Scan for the cell matching the given text and deliver its [X, Y] coordinate at center. 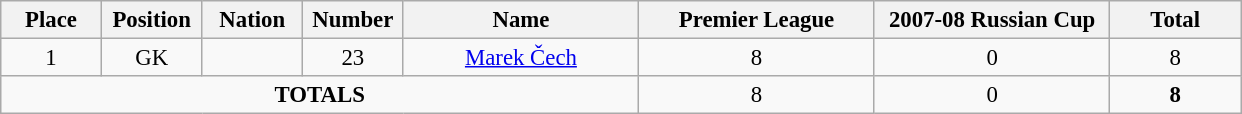
Number [354, 20]
2007-08 Russian Cup [992, 20]
GK [152, 58]
Position [152, 20]
Marek Čech [521, 58]
23 [354, 58]
Name [521, 20]
Nation [252, 20]
1 [52, 58]
Place [52, 20]
Total [1176, 20]
Premier League [757, 20]
TOTALS [320, 95]
